Identify which cell holds the provided text, then report its (X, Y) central coordinate. 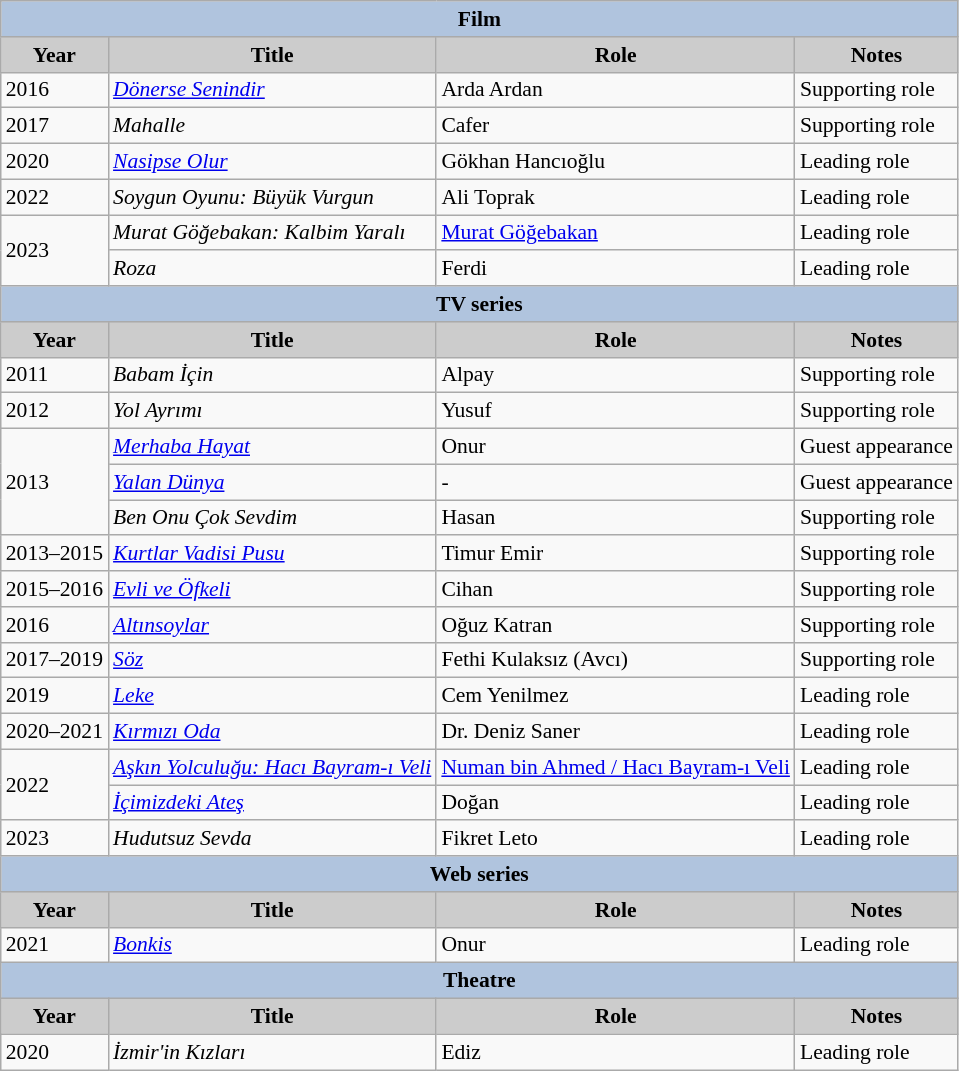
2019 (54, 696)
Kırmızı Oda (272, 732)
Söz (272, 660)
Soygun Oyunu: Büyük Vurgun (272, 197)
2012 (54, 411)
Arda Ardan (616, 90)
Alpay (616, 375)
Ferdi (616, 269)
Ben Onu Çok Sevdim (272, 518)
Mahalle (272, 126)
Nasipse Olur (272, 162)
İçimizdeki Ateş (272, 803)
Merhaba Hayat (272, 447)
Cihan (616, 589)
Ali Toprak (616, 197)
Theatre (480, 981)
Bonkis (272, 945)
Cem Yenilmez (616, 696)
Roza (272, 269)
Aşkın Yolculuğu: Hacı Bayram-ı Veli (272, 767)
Yol Ayrımı (272, 411)
Numan bin Ahmed / Hacı Bayram-ı Veli (616, 767)
Ediz (616, 1052)
Murat Göğebakan (616, 233)
Oğuz Katran (616, 625)
Web series (480, 874)
- (616, 482)
Yalan Dünya (272, 482)
Timur Emir (616, 554)
Doğan (616, 803)
2015–2016 (54, 589)
Hudutsuz Sevda (272, 839)
Yusuf (616, 411)
Fikret Leto (616, 839)
2017–2019 (54, 660)
İzmir'in Kızları (272, 1052)
Murat Göğebakan: Kalbim Yaralı (272, 233)
2021 (54, 945)
Hasan (616, 518)
2020–2021 (54, 732)
2013–2015 (54, 554)
Film (480, 19)
Dönerse Senindir (272, 90)
TV series (480, 304)
Leke (272, 696)
2017 (54, 126)
Altınsoylar (272, 625)
2013 (54, 482)
Kurtlar Vadisi Pusu (272, 554)
Evli ve Öfkeli (272, 589)
Cafer (616, 126)
Babam İçin (272, 375)
Dr. Deniz Saner (616, 732)
Fethi Kulaksız (Avcı) (616, 660)
2011 (54, 375)
Gökhan Hancıoğlu (616, 162)
